Locate the cell with the specified text and output its [X, Y] center coordinate. 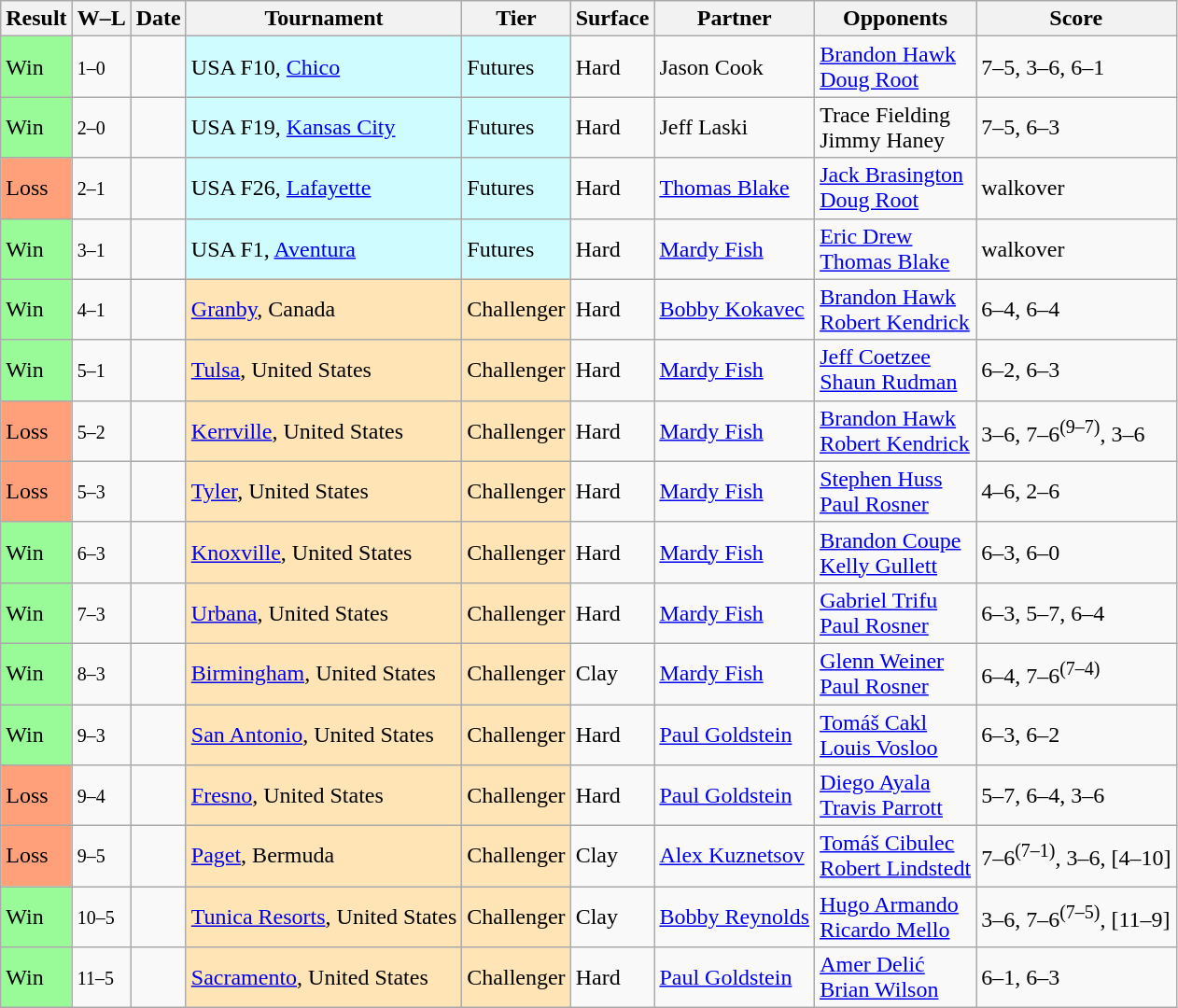
Gabriel Trifu Paul Rosner [896, 612]
Tournament [324, 19]
Kerrville, United States [324, 431]
10–5 [101, 917]
6–3, 6–2 [1076, 734]
1–0 [101, 67]
Partner [735, 19]
6–2, 6–3 [1076, 370]
5–2 [101, 431]
Fresno, United States [324, 795]
7–5, 3–6, 6–1 [1076, 67]
11–5 [101, 978]
2–0 [101, 127]
Bobby Reynolds [735, 917]
6–1, 6–3 [1076, 978]
3–6, 7–6(9–7), 3–6 [1076, 431]
Granby, Canada [324, 310]
Glenn Weiner Paul Rosner [896, 674]
6–3 [101, 553]
Paget, Bermuda [324, 857]
7–3 [101, 612]
Brandon Hawk Doug Root [896, 67]
Birmingham, United States [324, 674]
San Antonio, United States [324, 734]
6–4, 7–6(7–4) [1076, 674]
5–7, 6–4, 3–6 [1076, 795]
Date [159, 19]
Tyler, United States [324, 491]
Eric Drew Thomas Blake [896, 248]
Trace Fielding Jimmy Haney [896, 127]
9–4 [101, 795]
Tier [516, 19]
6–3, 6–0 [1076, 553]
Surface [612, 19]
3–6, 7–6(7–5), [11–9] [1076, 917]
3–1 [101, 248]
Tomáš Cakl Louis Vosloo [896, 734]
Alex Kuznetsov [735, 857]
Brandon Coupe Kelly Gullett [896, 553]
5–1 [101, 370]
Jack Brasington Doug Root [896, 189]
Opponents [896, 19]
9–5 [101, 857]
Amer Delić Brian Wilson [896, 978]
9–3 [101, 734]
Bobby Kokavec [735, 310]
Jeff Laski [735, 127]
Sacramento, United States [324, 978]
Stephen Huss Paul Rosner [896, 491]
Tulsa, United States [324, 370]
5–3 [101, 491]
Score [1076, 19]
7–5, 6–3 [1076, 127]
4–6, 2–6 [1076, 491]
USA F10, Chico [324, 67]
Result [36, 19]
Diego Ayala Travis Parrott [896, 795]
Tomáš Cibulec Robert Lindstedt [896, 857]
USA F19, Kansas City [324, 127]
USA F1, Aventura [324, 248]
7–6(7–1), 3–6, [4–10] [1076, 857]
2–1 [101, 189]
Knoxville, United States [324, 553]
Jeff Coetzee Shaun Rudman [896, 370]
Urbana, United States [324, 612]
4–1 [101, 310]
Thomas Blake [735, 189]
W–L [101, 19]
Hugo Armando Ricardo Mello [896, 917]
Tunica Resorts, United States [324, 917]
Jason Cook [735, 67]
6–4, 6–4 [1076, 310]
USA F26, Lafayette [324, 189]
6–3, 5–7, 6–4 [1076, 612]
8–3 [101, 674]
